From the cell containing the given text, extract its center point as (X, Y) coordinate. 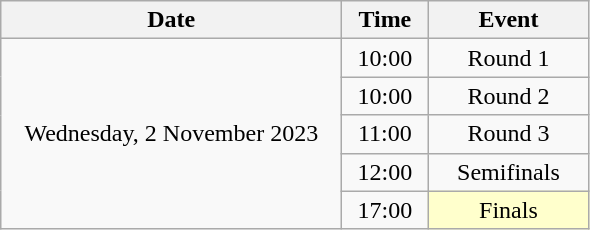
12:00 (385, 172)
Wednesday, 2 November 2023 (172, 134)
17:00 (385, 210)
11:00 (385, 134)
Semifinals (508, 172)
Round 2 (508, 96)
Round 3 (508, 134)
Date (172, 20)
Time (385, 20)
Event (508, 20)
Round 1 (508, 58)
Finals (508, 210)
